Identify which cell holds the provided text, then report its [x, y] central coordinate. 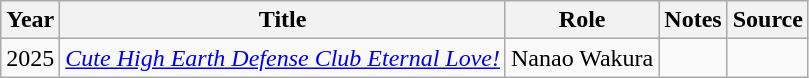
Notes [693, 20]
Title [283, 20]
Nanao Wakura [582, 58]
Source [768, 20]
Year [30, 20]
Cute High Earth Defense Club Eternal Love! [283, 58]
Role [582, 20]
2025 [30, 58]
